Find where the given text appears and provide that cell's center as (X, Y) coordinate. 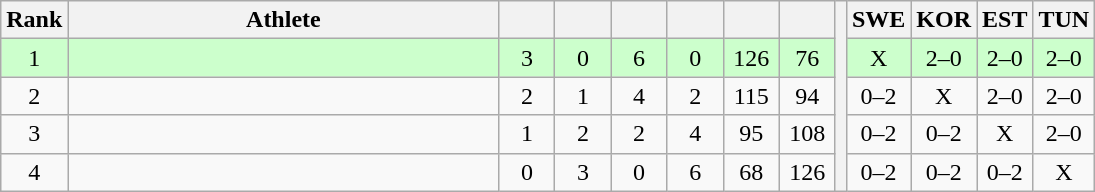
SWE (878, 20)
108 (807, 134)
EST (1005, 20)
Rank (34, 20)
Athlete (284, 20)
94 (807, 96)
76 (807, 58)
115 (751, 96)
TUN (1064, 20)
95 (751, 134)
KOR (944, 20)
68 (751, 172)
